Identify which cell holds the provided text, then report its (x, y) central coordinate. 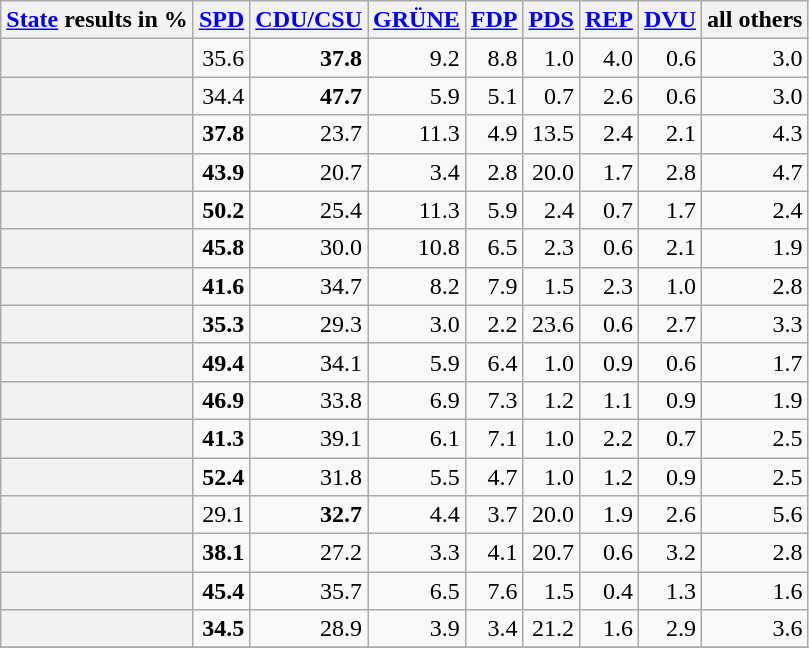
8.2 (417, 286)
30.0 (309, 248)
PDS (551, 20)
35.6 (221, 58)
13.5 (551, 134)
50.2 (221, 210)
41.3 (221, 438)
all others (755, 20)
33.8 (309, 400)
GRÜNE (417, 20)
9.2 (417, 58)
47.7 (309, 96)
5.6 (755, 515)
7.3 (494, 400)
8.8 (494, 58)
3.2 (670, 553)
28.9 (309, 629)
25.4 (309, 210)
5.5 (417, 477)
3.6 (755, 629)
4.4 (417, 515)
41.6 (221, 286)
21.2 (551, 629)
3.9 (417, 629)
23.7 (309, 134)
FDP (494, 20)
0.4 (608, 591)
7.6 (494, 591)
49.4 (221, 362)
27.2 (309, 553)
29.3 (309, 324)
4.0 (608, 58)
31.8 (309, 477)
23.6 (551, 324)
35.3 (221, 324)
1.1 (608, 400)
3.7 (494, 515)
6.4 (494, 362)
6.9 (417, 400)
34.5 (221, 629)
5.1 (494, 96)
1.3 (670, 591)
4.9 (494, 134)
45.4 (221, 591)
34.4 (221, 96)
2.9 (670, 629)
SPD (221, 20)
4.1 (494, 553)
CDU/CSU (309, 20)
34.7 (309, 286)
45.8 (221, 248)
32.7 (309, 515)
10.8 (417, 248)
6.1 (417, 438)
39.1 (309, 438)
7.1 (494, 438)
34.1 (309, 362)
43.9 (221, 172)
DVU (670, 20)
29.1 (221, 515)
38.1 (221, 553)
State results in % (98, 20)
2.7 (670, 324)
35.7 (309, 591)
4.3 (755, 134)
REP (608, 20)
7.9 (494, 286)
52.4 (221, 477)
46.9 (221, 400)
